Pinpoint the cell where the given text exists, returning its (x, y) midpoint coordinate. 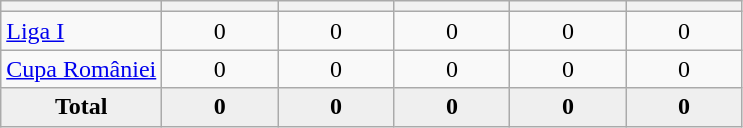
Cupa României (82, 69)
Total (82, 107)
Liga I (82, 31)
